Find where the given text appears and provide that cell's center as (x, y) coordinate. 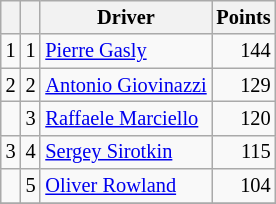
Points (244, 17)
Raffaele Marciello (126, 118)
104 (244, 186)
Pierre Gasly (126, 51)
115 (244, 152)
120 (244, 118)
Oliver Rowland (126, 186)
4 (31, 152)
Antonio Giovinazzi (126, 85)
Sergey Sirotkin (126, 152)
Driver (126, 17)
129 (244, 85)
144 (244, 51)
5 (31, 186)
